Determine the [x, y] coordinate at the center of the cell enclosing the given text.  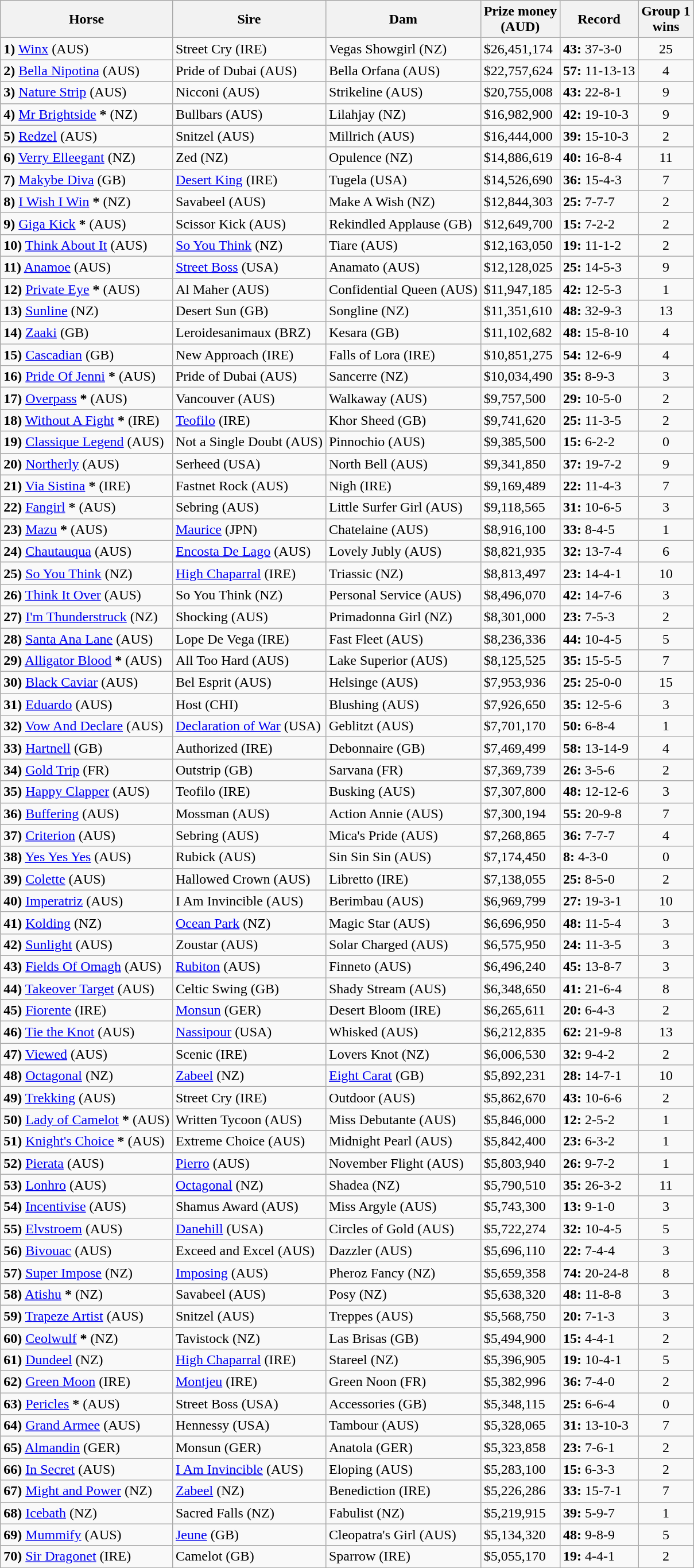
15: 4-4-1 [599, 1338]
15 [666, 683]
$8,496,070 [520, 595]
43: 37-3-0 [599, 49]
$5,494,900 [520, 1338]
Encosta De Lago (AUS) [249, 551]
32: 9-4-2 [599, 1054]
Benediction (IRE) [403, 1491]
Danehill (USA) [249, 1229]
48: 15-8-10 [599, 333]
Pierro (AUS) [249, 1163]
Lope De Vega (IRE) [249, 639]
Whisked (AUS) [403, 1032]
$6,696,950 [520, 923]
15: 6-2-2 [599, 442]
Bullbars (AUS) [249, 114]
North Bell (AUS) [403, 464]
Hallowed Crown (AUS) [249, 879]
Sin Sin Sin (AUS) [403, 857]
46) Tie the Knot (AUS) [87, 1032]
Geblitzt (AUS) [403, 726]
Opulence (NZ) [403, 158]
Songline (NZ) [403, 311]
Not a Single Doubt (AUS) [249, 442]
20: 6-4-3 [599, 1011]
36: 7-4-0 [599, 1382]
19) Classique Legend (AUS) [87, 442]
Prize money (AUD) [520, 20]
$20,755,008 [520, 92]
34) Gold Trip (FR) [87, 770]
$5,323,858 [520, 1447]
Shamus Award (AUS) [249, 1207]
$7,369,739 [520, 770]
32: 10-4-5 [599, 1229]
Eight Carat (GB) [403, 1076]
Confidential Queen (AUS) [403, 289]
25: 14-5-3 [599, 267]
Kesara (GB) [403, 333]
25) So You Think (NZ) [87, 573]
$10,851,275 [520, 355]
67) Might and Power (NZ) [87, 1491]
$7,307,800 [520, 792]
8: 4-3-0 [599, 857]
25: 6-6-4 [599, 1404]
33: 15-7-1 [599, 1491]
36: 7-7-7 [599, 835]
$5,226,286 [520, 1491]
$16,982,900 [520, 114]
$5,862,670 [520, 1098]
$5,055,170 [520, 1557]
$8,236,336 [520, 639]
31) Eduardo (AUS) [87, 704]
60) Ceolwulf * (NZ) [87, 1338]
Outstrip (GB) [249, 770]
4) Mr Brightside * (NZ) [87, 114]
Fabulist (NZ) [403, 1513]
64) Grand Armee (AUS) [87, 1426]
Midnight Pearl (AUS) [403, 1141]
61) Dundeel (NZ) [87, 1360]
$5,696,110 [520, 1250]
43) Fields Of Omagh (AUS) [87, 966]
6) Verry Elleegant (NZ) [87, 158]
25: 25-0-0 [599, 683]
$5,568,750 [520, 1316]
$12,649,700 [520, 223]
30) Black Caviar (AUS) [87, 683]
Stareel (NZ) [403, 1360]
44) Takeover Target (AUS) [87, 988]
24: 11-3-5 [599, 944]
57) Super Impose (NZ) [87, 1272]
Helsinge (AUS) [403, 683]
Little Surfer Girl (AUS) [403, 508]
$12,128,025 [520, 267]
$8,813,497 [520, 573]
33) Hartnell (GB) [87, 748]
$5,803,940 [520, 1163]
Millrich (AUS) [403, 136]
$11,351,610 [520, 311]
Berimbau (AUS) [403, 901]
70) Sir Dragonet (IRE) [87, 1557]
Walkaway (AUS) [403, 398]
Green Noon (FR) [403, 1382]
$9,118,565 [520, 508]
Personal Service (AUS) [403, 595]
55) Elvstroem (AUS) [87, 1229]
Shadea (NZ) [403, 1185]
12: 2-5-2 [599, 1120]
39: 5-9-7 [599, 1513]
New Approach (IRE) [249, 355]
$5,790,510 [520, 1185]
Miss Argyle (AUS) [403, 1207]
20) Northerly (AUS) [87, 464]
$10,034,490 [520, 377]
Shady Stream (AUS) [403, 988]
55: 20-9-8 [599, 814]
39: 15-10-3 [599, 136]
Jeune (GB) [249, 1535]
$5,219,915 [520, 1513]
Solar Charged (AUS) [403, 944]
22: 7-4-4 [599, 1250]
26: 9-7-2 [599, 1163]
23) Mazu * (AUS) [87, 529]
Triassic (NZ) [403, 573]
Scissor Kick (AUS) [249, 223]
37: 19-7-2 [599, 464]
49) Trekking (AUS) [87, 1098]
Fastnet Rock (AUS) [249, 486]
45: 13-8-7 [599, 966]
62: 21-9-8 [599, 1032]
Montjeu (IRE) [249, 1382]
Nassipour (USA) [249, 1032]
$14,886,619 [520, 158]
Host (CHI) [249, 704]
Debonnaire (GB) [403, 748]
32: 13-7-4 [599, 551]
Sparrow (IRE) [403, 1557]
All Too Hard (AUS) [249, 661]
12) Private Eye * (AUS) [87, 289]
15) Cascadian (GB) [87, 355]
Bella Orfana (AUS) [403, 71]
Tambour (AUS) [403, 1426]
Exceed and Excel (AUS) [249, 1250]
Written Tycoon (AUS) [249, 1120]
Action Annie (AUS) [403, 814]
$5,722,274 [520, 1229]
Busking (AUS) [403, 792]
Nicconi (AUS) [249, 92]
23: 7-5-3 [599, 617]
5) Redzel (AUS) [87, 136]
Serheed (USA) [249, 464]
74: 20-24-8 [599, 1272]
28) Santa Ana Lane (AUS) [87, 639]
11) Anamoe (AUS) [87, 267]
37) Criterion (AUS) [87, 835]
$6,265,611 [520, 1011]
Sacred Falls (NZ) [249, 1513]
Ocean Park (NZ) [249, 923]
$26,451,174 [520, 49]
23: 7-6-1 [599, 1447]
48: 32-9-3 [599, 311]
51) Knight's Choice * (AUS) [87, 1141]
Al Maher (AUS) [249, 289]
14) Zaaki (GB) [87, 333]
2) Bella Nipotina (AUS) [87, 71]
8) I Wish I Win * (NZ) [87, 202]
33: 8-4-5 [599, 529]
$6,006,530 [520, 1054]
10) Think About It (AUS) [87, 245]
$5,846,000 [520, 1120]
Vancouver (AUS) [249, 398]
15: 6-3-3 [599, 1469]
$5,382,996 [520, 1382]
50) Lady of Camelot * (AUS) [87, 1120]
$7,174,450 [520, 857]
Libretto (IRE) [403, 879]
31: 10-6-5 [599, 508]
$9,341,850 [520, 464]
Magic Star (AUS) [403, 923]
Anamato (AUS) [403, 267]
53) Lonhro (AUS) [87, 1185]
Rekindled Applause (GB) [403, 223]
Lovely Jubly (AUS) [403, 551]
25: 7-7-7 [599, 202]
Vegas Showgirl (NZ) [403, 49]
13) Sunline (NZ) [87, 311]
Authorized (IRE) [249, 748]
48: 12-12-6 [599, 792]
27: 19-3-1 [599, 901]
Chatelaine (AUS) [403, 529]
Sarvana (FR) [403, 770]
39) Colette (AUS) [87, 879]
1) Winx (AUS) [87, 49]
25: 8-5-0 [599, 879]
Scenic (IRE) [249, 1054]
Lovers Knot (NZ) [403, 1054]
$5,348,115 [520, 1404]
November Flight (AUS) [403, 1163]
32) Vow And Declare (AUS) [87, 726]
Primadonna Girl (NZ) [403, 617]
29) Alligator Blood * (AUS) [87, 661]
23: 14-4-1 [599, 573]
23: 6-3-2 [599, 1141]
35) Happy Clapper (AUS) [87, 792]
68) Icebath (NZ) [87, 1513]
16) Pride Of Jenni * (AUS) [87, 377]
59) Trapeze Artist (AUS) [87, 1316]
58) Atishu * (NZ) [87, 1294]
Circles of Gold (AUS) [403, 1229]
36: 15-4-3 [599, 180]
Rubick (AUS) [249, 857]
Falls of Lora (IRE) [403, 355]
42) Sunlight (AUS) [87, 944]
$9,741,620 [520, 420]
66) In Secret (AUS) [87, 1469]
42: 19-10-3 [599, 114]
48: 11-5-4 [599, 923]
54) Incentivise (AUS) [87, 1207]
43: 10-6-6 [599, 1098]
$6,348,650 [520, 988]
22) Fangirl * (AUS) [87, 508]
13: 9-1-0 [599, 1207]
26) Think It Over (AUS) [87, 595]
$9,757,500 [520, 398]
$5,842,400 [520, 1141]
Strikeline (AUS) [403, 92]
Cleopatra's Girl (AUS) [403, 1535]
7) Makybe Diva (GB) [87, 180]
Record [599, 20]
41: 21-6-4 [599, 988]
42: 12-5-3 [599, 289]
3) Nature Strip (AUS) [87, 92]
Posy (NZ) [403, 1294]
$14,526,690 [520, 180]
19: 10-4-1 [599, 1360]
28: 14-7-1 [599, 1076]
$5,743,300 [520, 1207]
38) Yes Yes Yes (AUS) [87, 857]
$22,757,624 [520, 71]
40) Imperatriz (AUS) [87, 901]
27) I'm Thunderstruck (NZ) [87, 617]
15: 7-2-2 [599, 223]
$5,328,065 [520, 1426]
57: 11-13-13 [599, 71]
20: 7-1-3 [599, 1316]
35: 8-9-3 [599, 377]
48: 11-8-8 [599, 1294]
Make A Wish (NZ) [403, 202]
$8,301,000 [520, 617]
Accessories (GB) [403, 1404]
26: 3-5-6 [599, 770]
$6,575,950 [520, 944]
Horse [87, 20]
Nigh (IRE) [403, 486]
19: 4-4-1 [599, 1557]
$7,701,170 [520, 726]
43: 22-8-1 [599, 92]
Rubiton (AUS) [249, 966]
Treppes (AUS) [403, 1316]
Lilahjay (NZ) [403, 114]
$16,444,000 [520, 136]
Extreme Choice (AUS) [249, 1141]
35: 15-5-5 [599, 661]
19: 11-1-2 [599, 245]
42: 14-7-6 [599, 595]
$11,102,682 [520, 333]
25 [666, 49]
Desert Sun (GB) [249, 311]
25: 11-3-5 [599, 420]
Miss Debutante (AUS) [403, 1120]
Blushing (AUS) [403, 704]
31: 13-10-3 [599, 1426]
63) Pericles * (AUS) [87, 1404]
$7,138,055 [520, 879]
$8,821,935 [520, 551]
$5,283,100 [520, 1469]
Finneto (AUS) [403, 966]
Tavistock (NZ) [249, 1338]
Lake Superior (AUS) [403, 661]
Camelot (GB) [249, 1557]
$5,134,320 [520, 1535]
41) Kolding (NZ) [87, 923]
9) Giga Kick * (AUS) [87, 223]
48: 9-8-9 [599, 1535]
17) Overpass * (AUS) [87, 398]
$12,844,303 [520, 202]
$6,212,835 [520, 1032]
$5,892,231 [520, 1076]
Zoustar (AUS) [249, 944]
Mica's Pride (AUS) [403, 835]
$7,469,499 [520, 748]
24) Chautauqua (AUS) [87, 551]
$8,125,525 [520, 661]
Dam [403, 20]
65) Almandin (GER) [87, 1447]
40: 16-8-4 [599, 158]
$5,638,320 [520, 1294]
$9,385,500 [520, 442]
58: 13-14-9 [599, 748]
Pinnochio (AUS) [403, 442]
Zed (NZ) [249, 158]
29: 10-5-0 [599, 398]
Outdoor (AUS) [403, 1098]
Sire [249, 20]
62) Green Moon (IRE) [87, 1382]
Desert Bloom (IRE) [403, 1011]
50: 6-8-4 [599, 726]
$8,916,100 [520, 529]
Sancerre (NZ) [403, 377]
$9,169,489 [520, 486]
Eloping (AUS) [403, 1469]
6 [666, 551]
Declaration of War (USA) [249, 726]
$5,396,905 [520, 1360]
56) Bivouac (AUS) [87, 1250]
44: 10-4-5 [599, 639]
$7,300,194 [520, 814]
Imposing (AUS) [249, 1272]
Fast Fleet (AUS) [403, 639]
Group 1 wins [666, 20]
Dazzler (AUS) [403, 1250]
Leroidesanimaux (BRZ) [249, 333]
Pheroz Fancy (NZ) [403, 1272]
48) Octagonal (NZ) [87, 1076]
Desert King (IRE) [249, 180]
Maurice (JPN) [249, 529]
$6,496,240 [520, 966]
$6,969,799 [520, 901]
54: 12-6-9 [599, 355]
Shocking (AUS) [249, 617]
36) Buffering (AUS) [87, 814]
Las Brisas (GB) [403, 1338]
$7,926,650 [520, 704]
47) Viewed (AUS) [87, 1054]
21) Via Sistina * (IRE) [87, 486]
Octagonal (NZ) [249, 1185]
$12,163,050 [520, 245]
$5,659,358 [520, 1272]
Tiare (AUS) [403, 245]
$7,268,865 [520, 835]
$11,947,185 [520, 289]
Hennessy (USA) [249, 1426]
18) Without A Fight * (IRE) [87, 420]
45) Fiorente (IRE) [87, 1011]
52) Pierata (AUS) [87, 1163]
$7,953,936 [520, 683]
35: 26-3-2 [599, 1185]
Tugela (USA) [403, 180]
Mossman (AUS) [249, 814]
Bel Esprit (AUS) [249, 683]
Anatola (GER) [403, 1447]
Celtic Swing (GB) [249, 988]
35: 12-5-6 [599, 704]
22: 11-4-3 [599, 486]
Khor Sheed (GB) [403, 420]
69) Mummify (AUS) [87, 1535]
